Scan for the cell matching the given text and deliver its [x, y] coordinate at center. 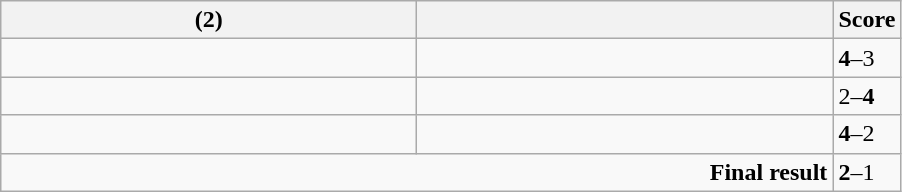
4–3 [867, 58]
2–1 [867, 172]
Final result [417, 172]
(2) [209, 20]
2–4 [867, 96]
Score [867, 20]
4–2 [867, 134]
